Locate the cell with the specified text and output its (X, Y) center coordinate. 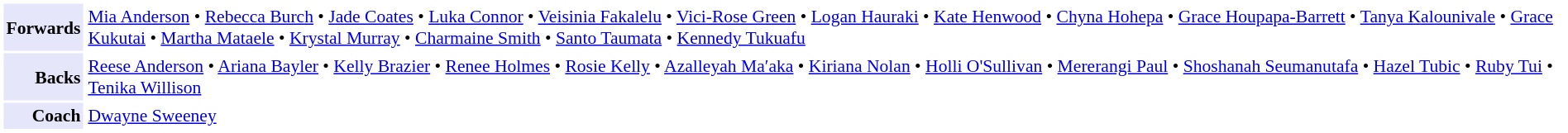
Forwards (43, 26)
Backs (43, 76)
Coach (43, 116)
Dwayne Sweeney (825, 116)
